Pinpoint the cell where the given text exists, returning its (X, Y) midpoint coordinate. 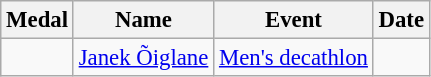
Janek Õiglane (143, 58)
Men's decathlon (294, 58)
Event (294, 20)
Medal (38, 20)
Date (401, 20)
Name (143, 20)
